Capture the cell that displays the provided text and extract its [x, y] central coordinate. 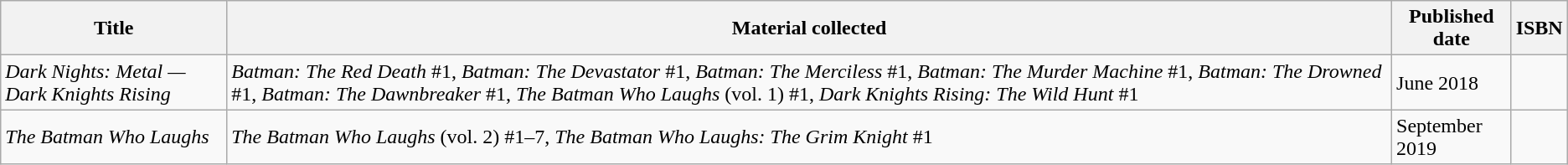
ISBN [1540, 28]
Title [114, 28]
Material collected [809, 28]
Published date [1452, 28]
September 2019 [1452, 137]
The Batman Who Laughs (vol. 2) #1–7, The Batman Who Laughs: The Grim Knight #1 [809, 137]
June 2018 [1452, 82]
Dark Nights: Metal — Dark Knights Rising [114, 82]
The Batman Who Laughs [114, 137]
